Search for the cell housing the specified text and yield its (x, y) center coordinate. 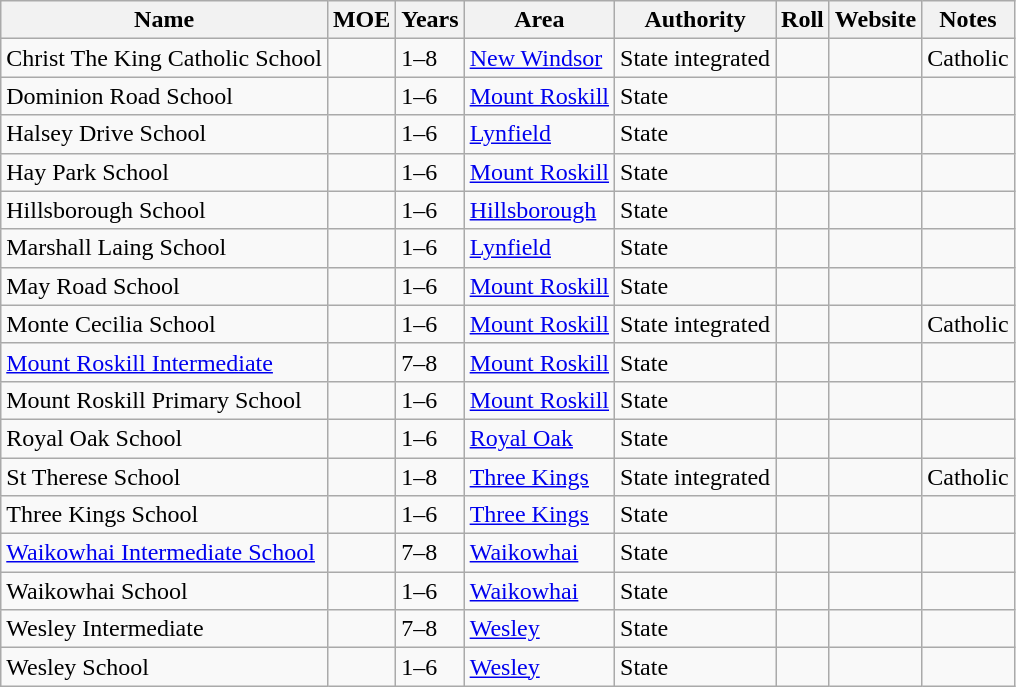
Royal Oak (539, 438)
St Therese School (164, 477)
Website (875, 20)
Mount Roskill Primary School (164, 400)
Hillsborough School (164, 210)
Roll (803, 20)
Years (430, 20)
Wesley School (164, 667)
Mount Roskill Intermediate (164, 362)
New Windsor (539, 58)
May Road School (164, 286)
MOE (361, 20)
Area (539, 20)
Hay Park School (164, 172)
Marshall Laing School (164, 248)
Royal Oak School (164, 438)
Name (164, 20)
Three Kings School (164, 515)
Dominion Road School (164, 96)
Halsey Drive School (164, 134)
Wesley Intermediate (164, 629)
Waikowhai Intermediate School (164, 553)
Hillsborough (539, 210)
Christ The King Catholic School (164, 58)
Authority (696, 20)
Notes (968, 20)
Monte Cecilia School (164, 324)
Waikowhai School (164, 591)
